Provide the [X, Y] coordinate of the cell's center where the given text is located.  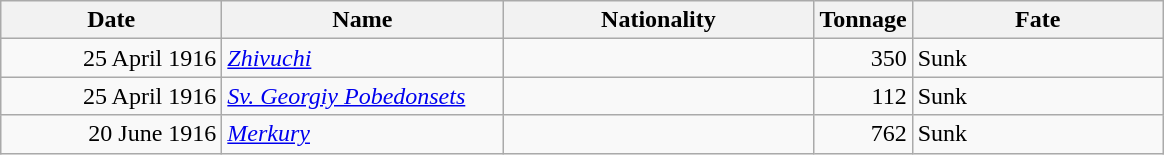
Name [362, 20]
Zhivuchi [362, 58]
112 [863, 96]
Tonnage [863, 20]
350 [863, 58]
Fate [1038, 20]
20 June 1916 [112, 134]
Merkury [362, 134]
Nationality [658, 20]
Date [112, 20]
Sv. Georgiy Pobedonsets [362, 96]
762 [863, 134]
